Find where the given text appears and provide that cell's center as (X, Y) coordinate. 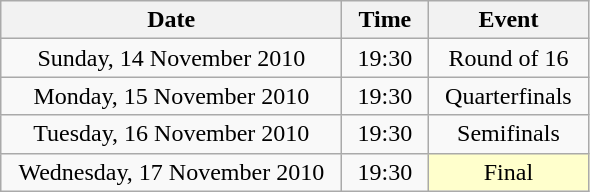
Tuesday, 16 November 2010 (172, 134)
Sunday, 14 November 2010 (172, 58)
Wednesday, 17 November 2010 (172, 172)
Semifinals (508, 134)
Time (385, 20)
Monday, 15 November 2010 (172, 96)
Round of 16 (508, 58)
Quarterfinals (508, 96)
Date (172, 20)
Event (508, 20)
Final (508, 172)
